Output the [X, Y] coordinate of the center of the cell containing the given text.  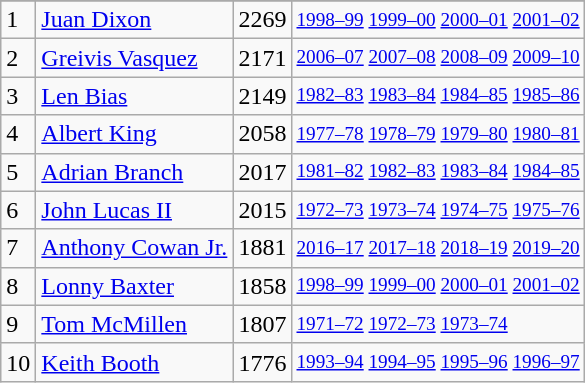
10 [18, 362]
9 [18, 324]
1881 [262, 248]
4 [18, 134]
Keith Booth [134, 362]
Albert King [134, 134]
2006–07 2007–08 2008–09 2009–10 [438, 58]
1982–83 1983–84 1984–85 1985–86 [438, 96]
Adrian Branch [134, 172]
6 [18, 210]
7 [18, 248]
Len Bias [134, 96]
1977–78 1978–79 1979–80 1980–81 [438, 134]
Juan Dixon [134, 20]
2 [18, 58]
1981–82 1982–83 1983–84 1984–85 [438, 172]
1993–94 1994–95 1995–96 1996–97 [438, 362]
5 [18, 172]
Greivis Vasquez [134, 58]
2149 [262, 96]
Anthony Cowan Jr. [134, 248]
John Lucas II [134, 210]
2015 [262, 210]
3 [18, 96]
1 [18, 20]
1858 [262, 286]
2058 [262, 134]
Lonny Baxter [134, 286]
2016–17 2017–18 2018–19 2019–20 [438, 248]
2269 [262, 20]
1972–73 1973–74 1974–75 1975–76 [438, 210]
8 [18, 286]
1776 [262, 362]
2171 [262, 58]
1807 [262, 324]
1971–72 1972–73 1973–74 [438, 324]
2017 [262, 172]
Tom McMillen [134, 324]
